Pinpoint the cell where the given text exists, returning its (x, y) midpoint coordinate. 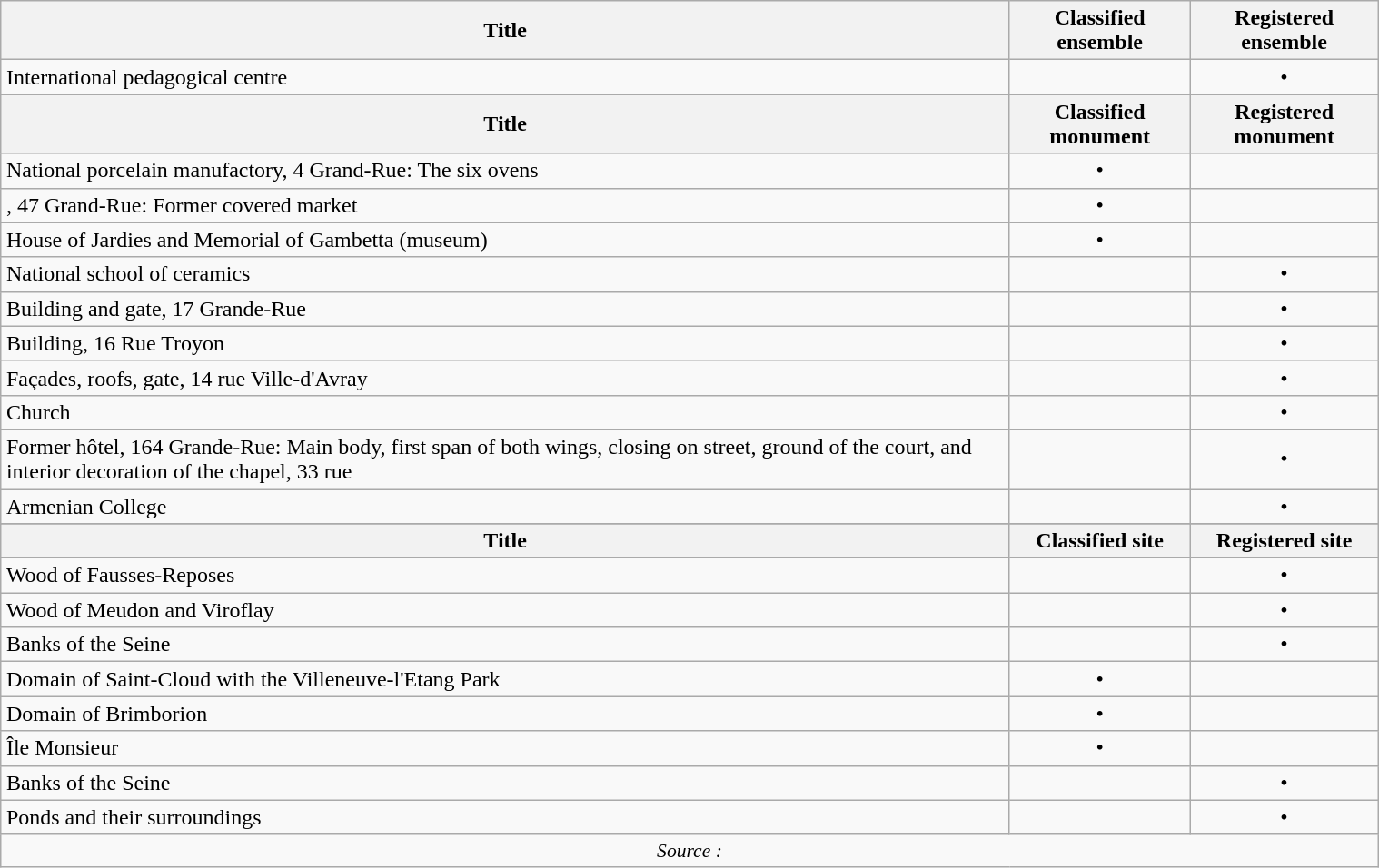
Classified ensemble (1100, 31)
Classified monument (1100, 123)
Wood of Meudon and Viroflay (505, 610)
Registered monument (1284, 123)
, 47 Grand-Rue: Former covered market (505, 205)
National school of ceramics (505, 274)
Domain of Brimborion (505, 714)
Registered site (1284, 541)
Building and gate, 17 Grande-Rue (505, 309)
Île Monsieur (505, 748)
Ponds and their surroundings (505, 817)
International pedagogical centre (505, 77)
Façades, roofs, gate, 14 rue Ville-d'Avray (505, 378)
Domain of Saint-Cloud with the Villeneuve-l'Etang Park (505, 679)
Wood of Fausses-Reposes (505, 576)
National porcelain manufactory, 4 Grand-Rue: The six ovens (505, 171)
Church (505, 412)
Building, 16 Rue Troyon (505, 343)
Classified site (1100, 541)
House of Jardies and Memorial of Gambetta (museum) (505, 240)
Source : (689, 851)
Registered ensemble (1284, 31)
Armenian College (505, 506)
